Pinpoint the cell where the given text exists, returning its [X, Y] midpoint coordinate. 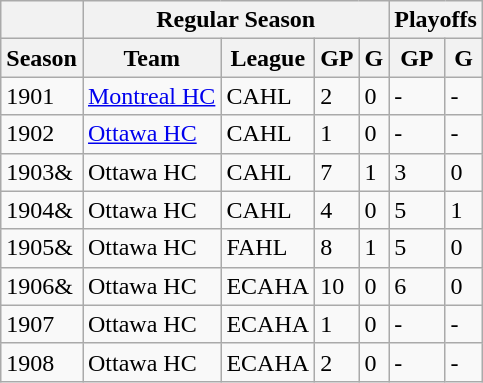
1901 [42, 96]
1903& [42, 172]
Team [151, 58]
Season [42, 58]
Playoffs [436, 20]
6 [417, 286]
8 [337, 248]
1904& [42, 210]
1906& [42, 286]
7 [337, 172]
FAHL [268, 248]
Montreal HC [151, 96]
League [268, 58]
4 [337, 210]
1907 [42, 324]
Regular Season [235, 20]
1908 [42, 362]
1905& [42, 248]
3 [417, 172]
1902 [42, 134]
10 [337, 286]
